Identify which cell holds the provided text, then report its [x, y] central coordinate. 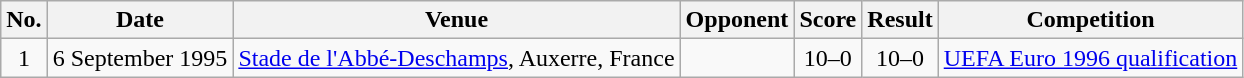
Date [140, 20]
Competition [1090, 20]
Result [900, 20]
Venue [456, 20]
1 [24, 58]
Opponent [737, 20]
Stade de l'Abbé-Deschamps, Auxerre, France [456, 58]
UEFA Euro 1996 qualification [1090, 58]
6 September 1995 [140, 58]
No. [24, 20]
Score [828, 20]
